For the text-containing cell, return its midpoint in [X, Y] coordinate format. 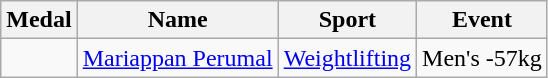
Name [178, 20]
Mariappan Perumal [178, 58]
Medal [39, 20]
Event [482, 20]
Weightlifting [347, 58]
Men's -57kg [482, 58]
Sport [347, 20]
